Capture the cell that displays the provided text and extract its [x, y] central coordinate. 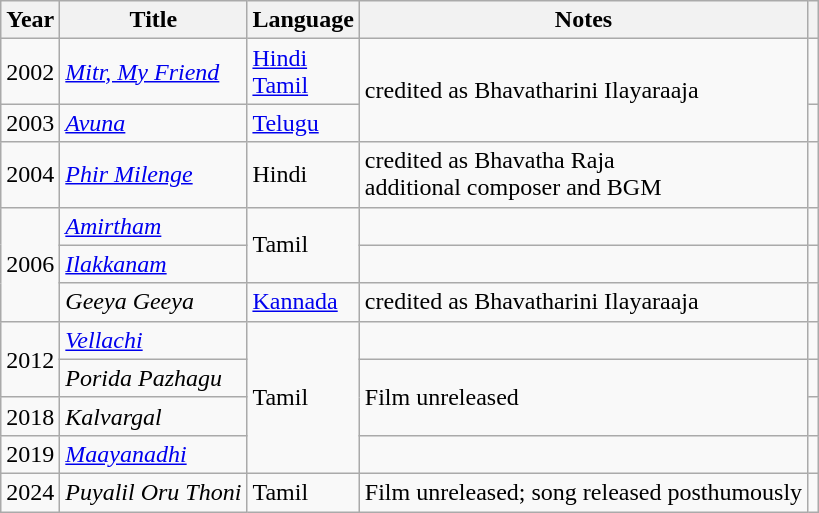
Puyalil Oru Thoni [154, 492]
Maayanadhi [154, 454]
Kalvargal [154, 416]
Phir Milenge [154, 174]
Ilakkanam [154, 264]
credited as Bhavatha Rajaadditional composer and BGM [583, 174]
Vellachi [154, 340]
Hindi [303, 174]
Film unreleased; song released posthumously [583, 492]
2006 [30, 264]
Notes [583, 20]
Porida Pazhagu [154, 378]
2012 [30, 359]
2002 [30, 72]
Amirtham [154, 226]
HindiTamil [303, 72]
2003 [30, 123]
Mitr, My Friend [154, 72]
Avuna [154, 123]
Film unreleased [583, 397]
Year [30, 20]
2024 [30, 492]
Language [303, 20]
2004 [30, 174]
Geeya Geeya [154, 302]
Title [154, 20]
Telugu [303, 123]
2019 [30, 454]
Kannada [303, 302]
2018 [30, 416]
